Search for the cell housing the specified text and yield its (X, Y) center coordinate. 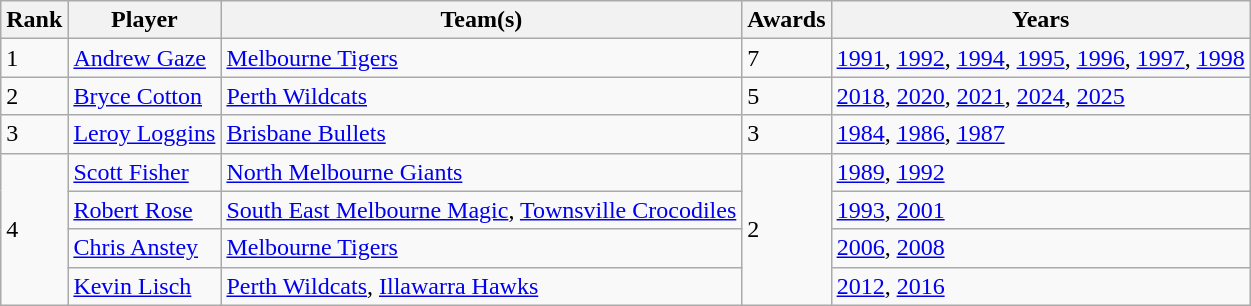
5 (786, 96)
Years (1040, 20)
1991, 1992, 1994, 1995, 1996, 1997, 1998 (1040, 58)
1984, 1986, 1987 (1040, 134)
Scott Fisher (144, 172)
Team(s) (482, 20)
Player (144, 20)
Robert Rose (144, 210)
Andrew Gaze (144, 58)
7 (786, 58)
Perth Wildcats, Illawarra Hawks (482, 286)
2006, 2008 (1040, 248)
Brisbane Bullets (482, 134)
2012, 2016 (1040, 286)
2018, 2020, 2021, 2024, 2025 (1040, 96)
Awards (786, 20)
North Melbourne Giants (482, 172)
Perth Wildcats (482, 96)
South East Melbourne Magic, Townsville Crocodiles (482, 210)
1989, 1992 (1040, 172)
1993, 2001 (1040, 210)
Kevin Lisch (144, 286)
Leroy Loggins (144, 134)
Bryce Cotton (144, 96)
Rank (34, 20)
1 (34, 58)
4 (34, 229)
Chris Anstey (144, 248)
